Identify which cell holds the provided text, then report its (x, y) central coordinate. 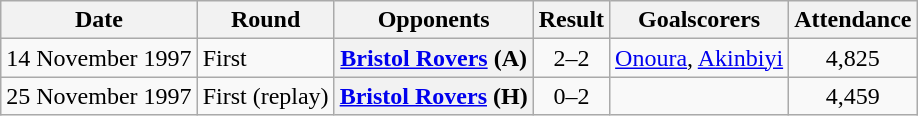
4,459 (853, 96)
First (266, 58)
Bristol Rovers (H) (434, 96)
Bristol Rovers (A) (434, 58)
Opponents (434, 20)
Result (571, 20)
0–2 (571, 96)
25 November 1997 (99, 96)
Onoura, Akinbiyi (700, 58)
2–2 (571, 58)
4,825 (853, 58)
14 November 1997 (99, 58)
Date (99, 20)
First (replay) (266, 96)
Attendance (853, 20)
Goalscorers (700, 20)
Round (266, 20)
